Pinpoint the cell where the given text exists, returning its [X, Y] midpoint coordinate. 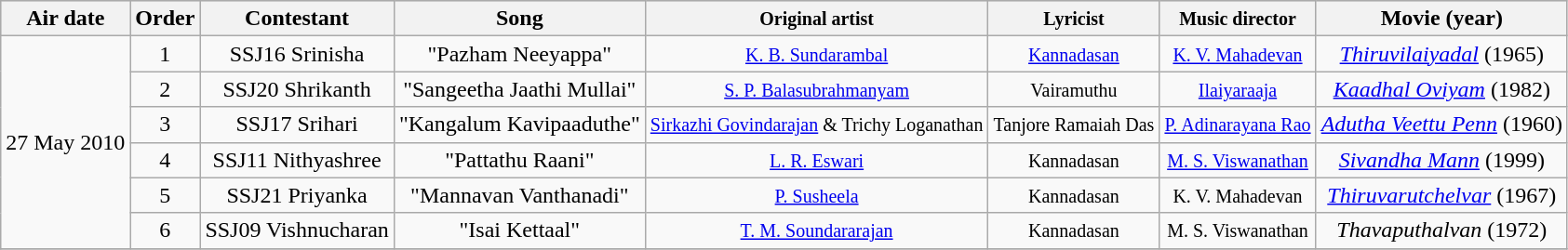
"Kangalum Kavipaaduthe" [519, 125]
Adutha Veettu Penn (1960) [1441, 125]
Air date [65, 19]
SSJ11 Nithyashree [298, 160]
Tanjore Ramaiah Das [1074, 125]
Contestant [298, 19]
27 May 2010 [65, 142]
4 [166, 160]
Vairamuthu [1074, 89]
1 [166, 54]
Movie (year) [1441, 19]
"Pattathu Raani" [519, 160]
SSJ09 Vishnucharan [298, 230]
"Pazham Neeyappa" [519, 54]
L. R. Eswari [817, 160]
SSJ21 Priyanka [298, 195]
S. P. Balasubrahmanyam [817, 89]
SSJ20 Shrikanth [298, 89]
Music director [1238, 19]
Original artist [817, 19]
SSJ17 Srihari [298, 125]
Thiruvilaiyadal (1965) [1441, 54]
3 [166, 125]
SSJ16 Srinisha [298, 54]
Thiruvarutchelvar (1967) [1441, 195]
K. B. Sundarambal [817, 54]
"Mannavan Vanthanadi" [519, 195]
6 [166, 230]
2 [166, 89]
P. Susheela [817, 195]
P. Adinarayana Rao [1238, 125]
T. M. Soundararajan [817, 230]
Sivandha Mann (1999) [1441, 160]
Ilaiyaraaja [1238, 89]
Sirkazhi Govindarajan & Trichy Loganathan [817, 125]
Song [519, 19]
"Sangeetha Jaathi Mullai" [519, 89]
5 [166, 195]
Thavaputhalvan (1972) [1441, 230]
"Isai Kettaal" [519, 230]
Lyricist [1074, 19]
Kaadhal Oviyam (1982) [1441, 89]
Order [166, 19]
